Return the [X, Y] coordinate for the center point of the cell that contains the specified text.  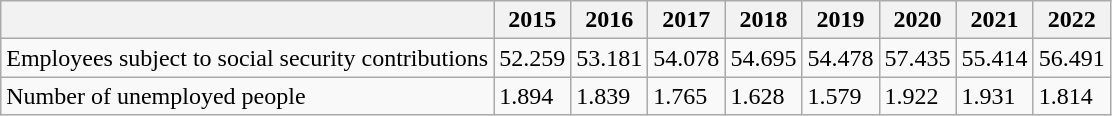
57.435 [918, 58]
1.931 [994, 96]
54.078 [686, 58]
2021 [994, 20]
2018 [764, 20]
2019 [840, 20]
2015 [532, 20]
54.695 [764, 58]
Number of unemployed people [248, 96]
1.814 [1072, 96]
1.922 [918, 96]
1.839 [610, 96]
1.894 [532, 96]
53.181 [610, 58]
54.478 [840, 58]
55.414 [994, 58]
2020 [918, 20]
Employees subject to social security contributions [248, 58]
1.628 [764, 96]
1.579 [840, 96]
2016 [610, 20]
1.765 [686, 96]
56.491 [1072, 58]
2022 [1072, 20]
2017 [686, 20]
52.259 [532, 58]
